Provide the [X, Y] coordinate of the cell's center where the given text is located.  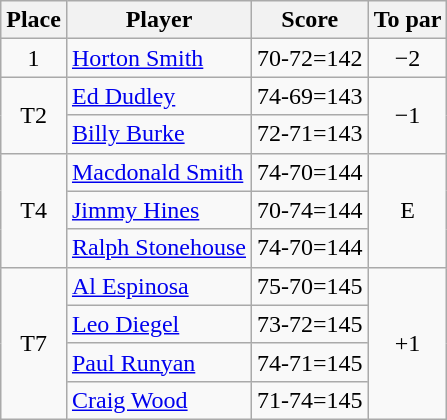
Leo Diegel [158, 324]
Score [310, 20]
75-70=145 [310, 286]
−1 [408, 115]
T7 [34, 343]
−2 [408, 58]
Ed Dudley [158, 96]
Paul Runyan [158, 362]
Jimmy Hines [158, 210]
Player [158, 20]
Craig Wood [158, 400]
Billy Burke [158, 134]
To par [408, 20]
70-72=142 [310, 58]
70-74=144 [310, 210]
Horton Smith [158, 58]
Place [34, 20]
Al Espinosa [158, 286]
T4 [34, 210]
E [408, 210]
71-74=145 [310, 400]
Ralph Stonehouse [158, 248]
74-69=143 [310, 96]
1 [34, 58]
73-72=145 [310, 324]
74-71=145 [310, 362]
72-71=143 [310, 134]
T2 [34, 115]
Macdonald Smith [158, 172]
+1 [408, 343]
